Output the [x, y] coordinate of the center of the cell containing the given text.  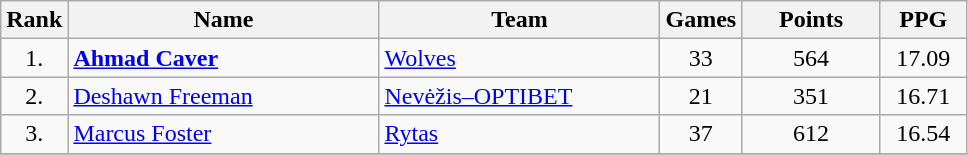
612 [812, 134]
Rank [34, 20]
21 [701, 96]
Wolves [520, 58]
3. [34, 134]
33 [701, 58]
Marcus Foster [224, 134]
Name [224, 20]
Games [701, 20]
2. [34, 96]
Points [812, 20]
Rytas [520, 134]
Team [520, 20]
351 [812, 96]
16.71 [923, 96]
Ahmad Caver [224, 58]
37 [701, 134]
Nevėžis–OPTIBET [520, 96]
1. [34, 58]
17.09 [923, 58]
PPG [923, 20]
16.54 [923, 134]
Deshawn Freeman [224, 96]
564 [812, 58]
